Detect which cell encompasses the target text, then output its [x, y] center coordinate. 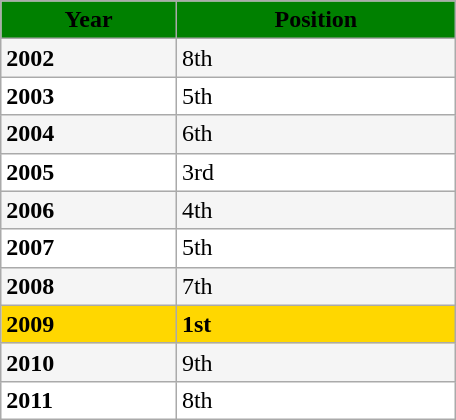
2009 [89, 324]
2004 [89, 134]
7th [316, 286]
2002 [89, 58]
3rd [316, 172]
4th [316, 210]
1st [316, 324]
2003 [89, 96]
2010 [89, 362]
Year [89, 20]
6th [316, 134]
2008 [89, 286]
9th [316, 362]
2005 [89, 172]
2011 [89, 400]
2007 [89, 248]
Position [316, 20]
2006 [89, 210]
